Output the [X, Y] coordinate of the center of the cell containing the given text.  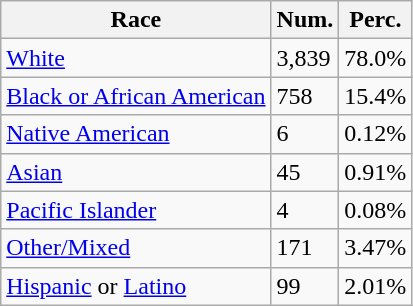
45 [305, 172]
6 [305, 134]
3.47% [376, 248]
Native American [136, 134]
Num. [305, 20]
Asian [136, 172]
2.01% [376, 286]
758 [305, 96]
4 [305, 210]
0.12% [376, 134]
78.0% [376, 58]
3,839 [305, 58]
Pacific Islander [136, 210]
White [136, 58]
Race [136, 20]
15.4% [376, 96]
171 [305, 248]
Perc. [376, 20]
0.91% [376, 172]
Black or African American [136, 96]
0.08% [376, 210]
Hispanic or Latino [136, 286]
99 [305, 286]
Other/Mixed [136, 248]
